Extract the (X, Y) coordinate from the center of the cell holding the provided text.  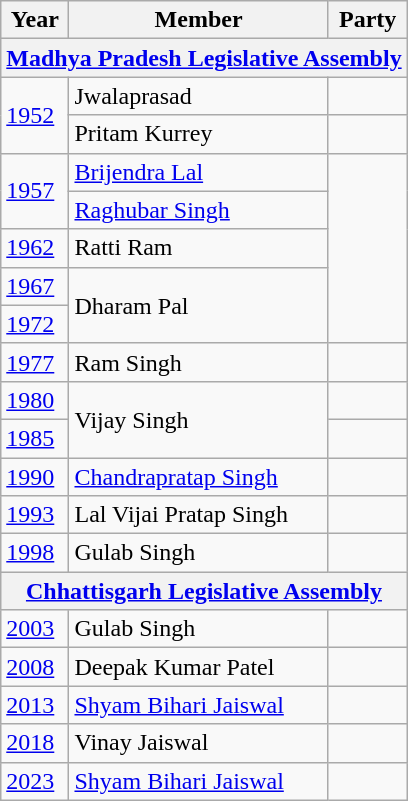
Jwalaprasad (198, 96)
Vijay Singh (198, 419)
1967 (35, 286)
Deepak Kumar Patel (198, 667)
Ratti Ram (198, 248)
Chhattisgarh Legislative Assembly (204, 591)
1998 (35, 553)
Madhya Pradesh Legislative Assembly (204, 58)
2023 (35, 781)
Lal Vijai Pratap Singh (198, 515)
Vinay Jaiswal (198, 743)
2003 (35, 629)
2008 (35, 667)
1952 (35, 115)
Party (368, 20)
Member (198, 20)
Pritam Kurrey (198, 134)
1957 (35, 191)
Year (35, 20)
Chandrapratap Singh (198, 477)
Raghubar Singh (198, 210)
1972 (35, 324)
2018 (35, 743)
2013 (35, 705)
1985 (35, 438)
1962 (35, 248)
Dharam Pal (198, 305)
Brijendra Lal (198, 172)
Ram Singh (198, 362)
1993 (35, 515)
1980 (35, 400)
1990 (35, 477)
1977 (35, 362)
